Scan for the cell matching the given text and deliver its [X, Y] coordinate at center. 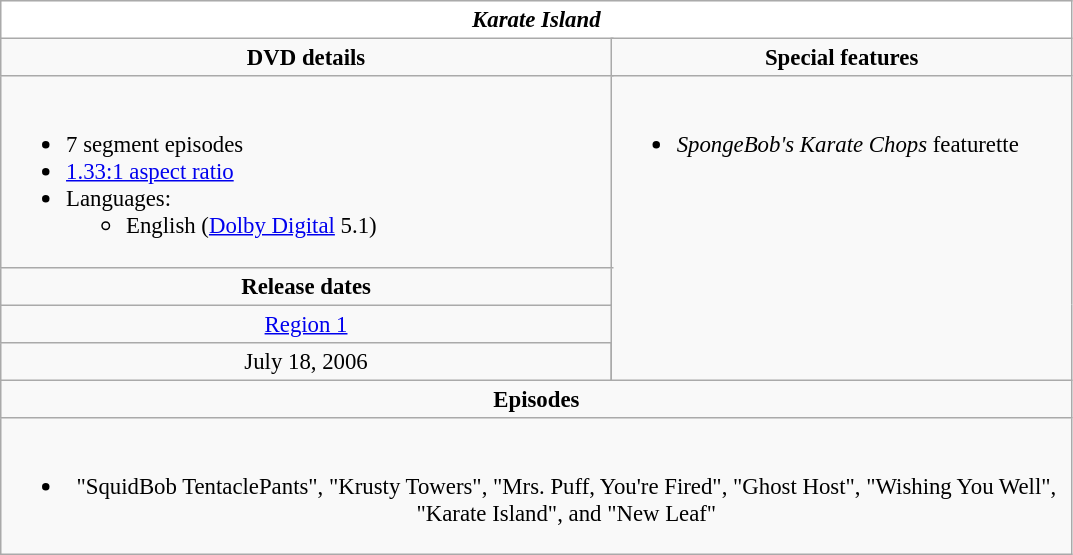
Episodes [536, 399]
7 segment episodes1.33:1 aspect ratioLanguages:English (Dolby Digital 5.1) [306, 172]
SpongeBob's Karate Chops featurette [842, 228]
July 18, 2006 [306, 361]
"SquidBob TentaclePants", "Krusty Towers", "Mrs. Puff, You're Fired", "Ghost Host", "Wishing You Well", "Karate Island", and "New Leaf" [536, 486]
Karate Island [536, 20]
Release dates [306, 286]
DVD details [306, 58]
Region 1 [306, 324]
Special features [842, 58]
